Find where the given text appears and provide that cell's center as [x, y] coordinate. 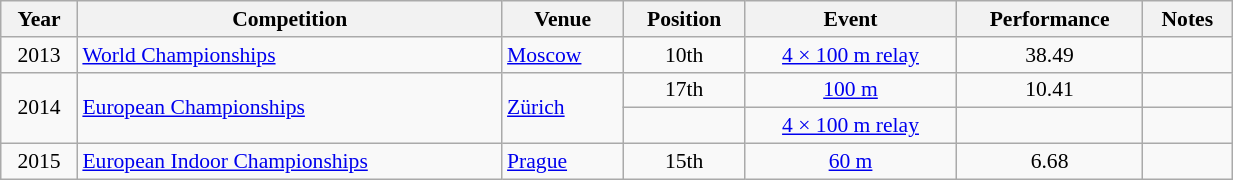
17th [684, 90]
100 m [850, 90]
Position [684, 19]
Prague [562, 162]
15th [684, 162]
2013 [40, 55]
6.68 [1050, 162]
Zürich [562, 108]
2015 [40, 162]
Performance [1050, 19]
Venue [562, 19]
Moscow [562, 55]
Competition [290, 19]
10.41 [1050, 90]
60 m [850, 162]
10th [684, 55]
European Indoor Championships [290, 162]
European Championships [290, 108]
Event [850, 19]
2014 [40, 108]
World Championships [290, 55]
Notes [1188, 19]
Year [40, 19]
38.49 [1050, 55]
